From the cell containing the given text, extract its center point as (X, Y) coordinate. 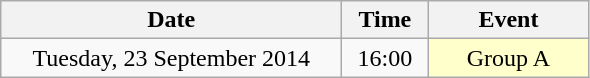
Time (385, 20)
16:00 (385, 58)
Date (172, 20)
Tuesday, 23 September 2014 (172, 58)
Group A (508, 58)
Event (508, 20)
